For the text-containing cell, return its midpoint in [X, Y] coordinate format. 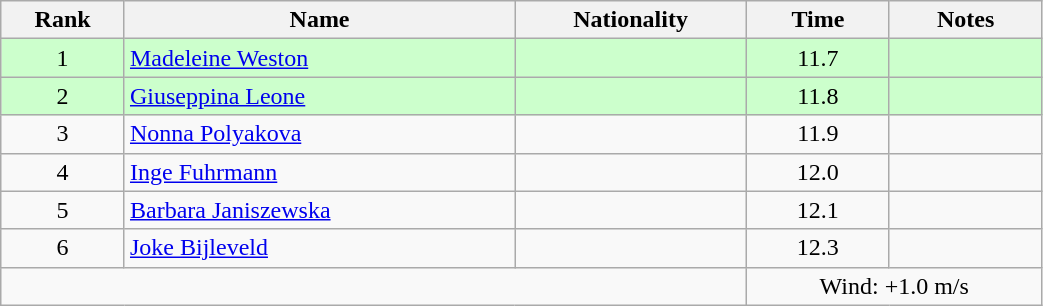
Notes [966, 20]
Joke Bijleveld [319, 248]
Wind: +1.0 m/s [894, 286]
Nonna Polyakova [319, 134]
11.8 [818, 96]
2 [63, 96]
6 [63, 248]
Rank [63, 20]
5 [63, 210]
4 [63, 172]
12.3 [818, 248]
Giuseppina Leone [319, 96]
Inge Fuhrmann [319, 172]
Barbara Janiszewska [319, 210]
12.0 [818, 172]
Nationality [631, 20]
11.7 [818, 58]
11.9 [818, 134]
12.1 [818, 210]
Time [818, 20]
1 [63, 58]
Madeleine Weston [319, 58]
3 [63, 134]
Name [319, 20]
